Return (X, Y) of the center of cell containing provided text 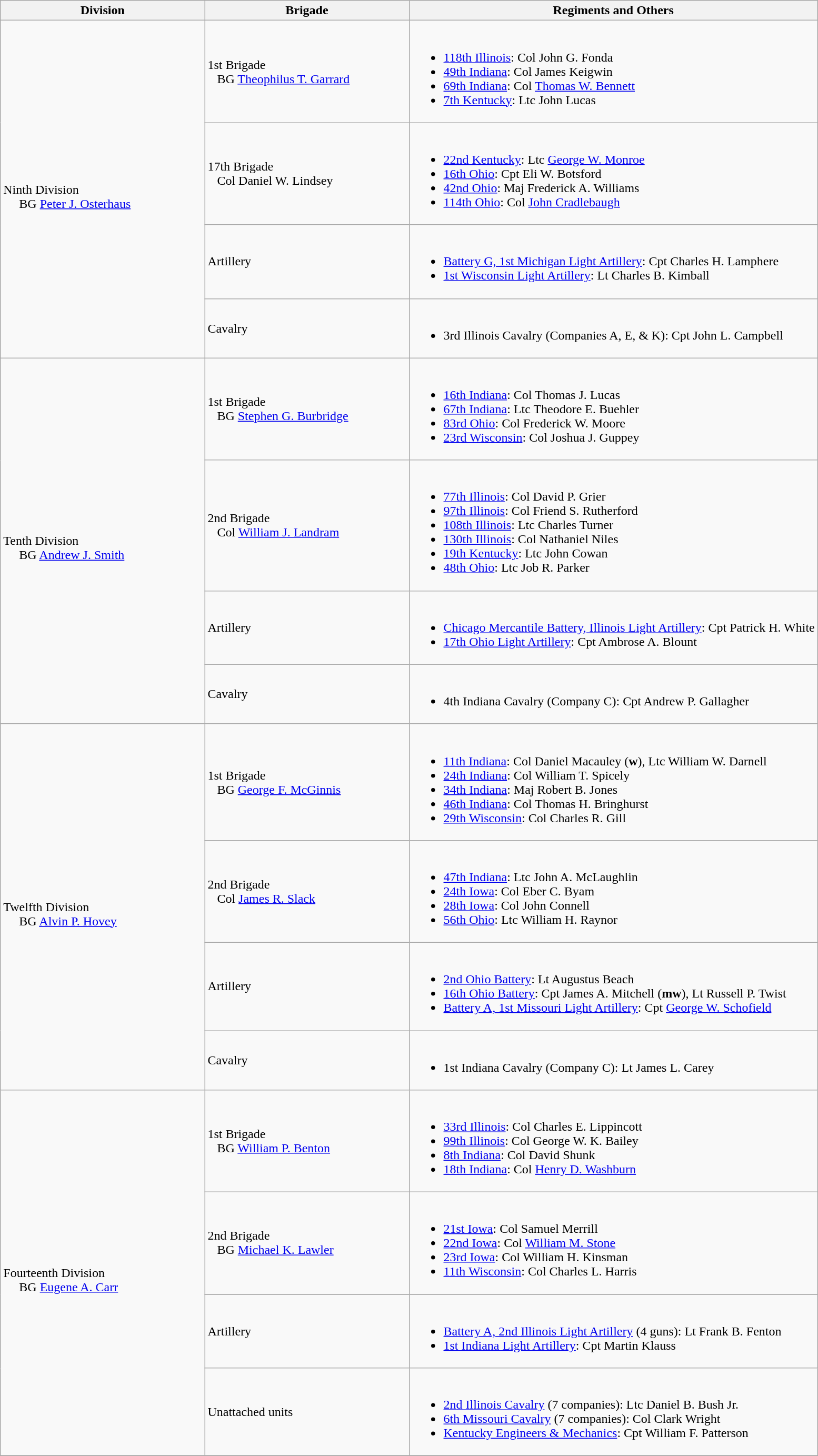
17th Brigade Col Daniel W. Lindsey (307, 174)
3rd Illinois Cavalry (Companies A, E, & K): Cpt John L. Campbell (613, 328)
Brigade (307, 11)
1st Brigade BG William P. Benton (307, 1141)
1st Brigade BG George F. McGinnis (307, 782)
Battery A, 2nd Illinois Light Artillery (4 guns): Lt Frank B. Fenton1st Indiana Light Artillery: Cpt Martin Klauss (613, 1331)
Chicago Mercantile Battery, Illinois Light Artillery: Cpt Patrick H. White17th Ohio Light Artillery: Cpt Ambrose A. Blount (613, 627)
22nd Kentucky: Ltc George W. Monroe16th Ohio: Cpt Eli W. Botsford42nd Ohio: Maj Frederick A. Williams114th Ohio: Col John Cradlebaugh (613, 174)
47th Indiana: Ltc John A. McLaughlin24th Iowa: Col Eber C. Byam28th Iowa: Col John Connell56th Ohio: Ltc William H. Raynor (613, 891)
Battery G, 1st Michigan Light Artillery: Cpt Charles H. Lamphere1st Wisconsin Light Artillery: Lt Charles B. Kimball (613, 262)
Twelfth Division BG Alvin P. Hovey (103, 906)
1st Brigade BG Stephen G. Burbridge (307, 409)
Division (103, 11)
2nd Brigade Col James R. Slack (307, 891)
Ninth Division BG Peter J. Osterhaus (103, 190)
16th Indiana: Col Thomas J. Lucas67th Indiana: Ltc Theodore E. Buehler83rd Ohio: Col Frederick W. Moore23rd Wisconsin: Col Joshua J. Guppey (613, 409)
Unattached units (307, 1412)
1st Brigade BG Theophilus T. Garrard (307, 72)
4th Indiana Cavalry (Company C): Cpt Andrew P. Gallagher (613, 694)
Fourteenth Division BG Eugene A. Carr (103, 1273)
118th Illinois: Col John G. Fonda49th Indiana: Col James Keigwin69th Indiana: Col Thomas W. Bennett7th Kentucky: Ltc John Lucas (613, 72)
1st Indiana Cavalry (Company C): Lt James L. Carey (613, 1060)
2nd Brigade BG Michael K. Lawler (307, 1243)
2nd Brigade Col William J. Landram (307, 525)
Tenth Division BG Andrew J. Smith (103, 541)
33rd Illinois: Col Charles E. Lippincott99th Illinois: Col George W. K. Bailey8th Indiana: Col David Shunk18th Indiana: Col Henry D. Washburn (613, 1141)
21st Iowa: Col Samuel Merrill22nd Iowa: Col William M. Stone23rd Iowa: Col William H. Kinsman11th Wisconsin: Col Charles L. Harris (613, 1243)
Regiments and Others (613, 11)
